Determine the (X, Y) coordinate at the center of the cell enclosing the given text.  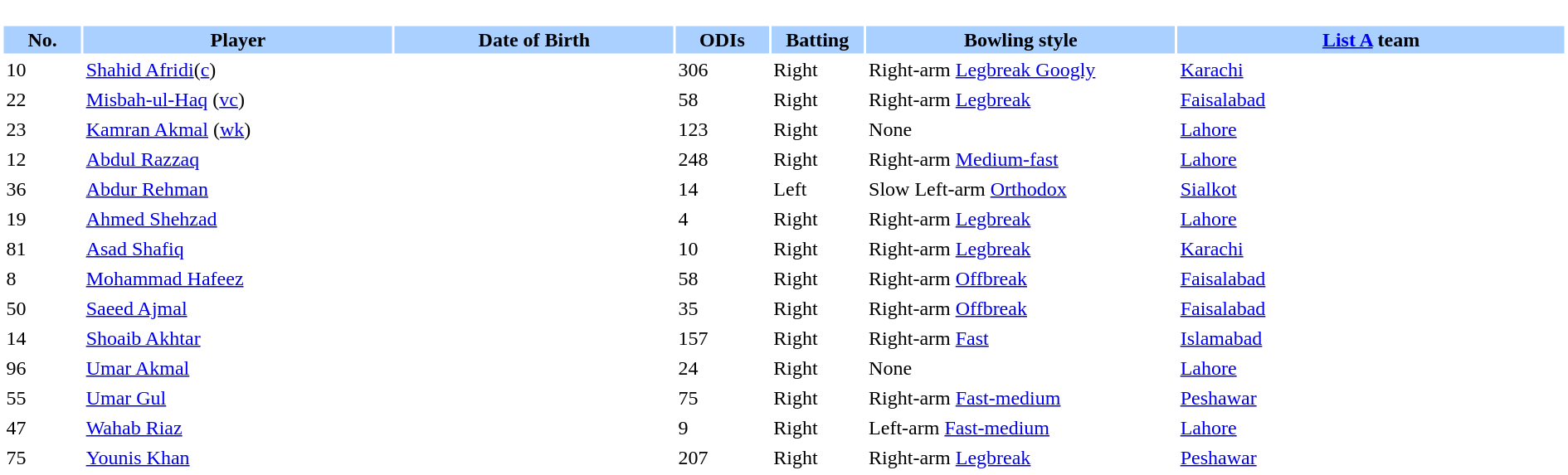
Wahab Riaz (239, 428)
306 (723, 70)
Player (239, 40)
Right-arm Fast (1020, 338)
Left-arm Fast-medium (1020, 428)
22 (41, 99)
Kamran Akmal (wk) (239, 129)
123 (723, 129)
Sialkot (1371, 189)
Asad Shafiq (239, 249)
ODIs (723, 40)
No. (41, 40)
Shoaib Akhtar (239, 338)
Ahmed Shehzad (239, 219)
Mohammad Hafeez (239, 279)
19 (41, 219)
157 (723, 338)
Saeed Ajmal (239, 308)
Date of Birth (534, 40)
96 (41, 368)
55 (41, 398)
Islamabad (1371, 338)
Abdul Razzaq (239, 159)
Right-arm Legbreak Googly (1020, 70)
35 (723, 308)
Slow Left-arm Orthodox (1020, 189)
Bowling style (1020, 40)
Right-arm Medium-fast (1020, 159)
50 (41, 308)
Misbah-ul-Haq (vc) (239, 99)
Younis Khan (239, 458)
List A team (1371, 40)
81 (41, 249)
Shahid Afridi(c) (239, 70)
24 (723, 368)
Right-arm Fast-medium (1020, 398)
Batting (817, 40)
36 (41, 189)
Left (817, 189)
207 (723, 458)
248 (723, 159)
Abdur Rehman (239, 189)
Umar Akmal (239, 368)
8 (41, 279)
12 (41, 159)
4 (723, 219)
9 (723, 428)
Umar Gul (239, 398)
23 (41, 129)
47 (41, 428)
